Return (X, Y) of the center of cell containing provided text 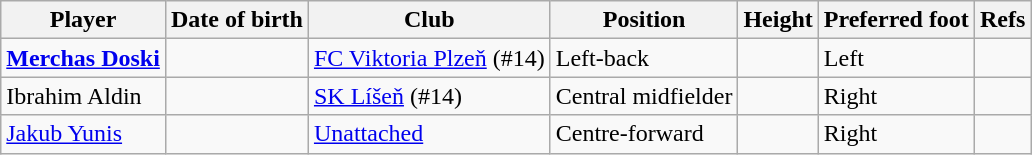
Left (896, 58)
Club (429, 20)
Jakub Yunis (84, 134)
Left-back (644, 58)
Centre-forward (644, 134)
Position (644, 20)
SK Líšeň (#14) (429, 96)
Refs (1002, 20)
Central midfielder (644, 96)
Merchas Doski (84, 58)
FC Viktoria Plzeň (#14) (429, 58)
Ibrahim Aldin (84, 96)
Unattached (429, 134)
Height (778, 20)
Player (84, 20)
Preferred foot (896, 20)
Date of birth (236, 20)
